Pinpoint the cell where the given text exists, returning its (X, Y) midpoint coordinate. 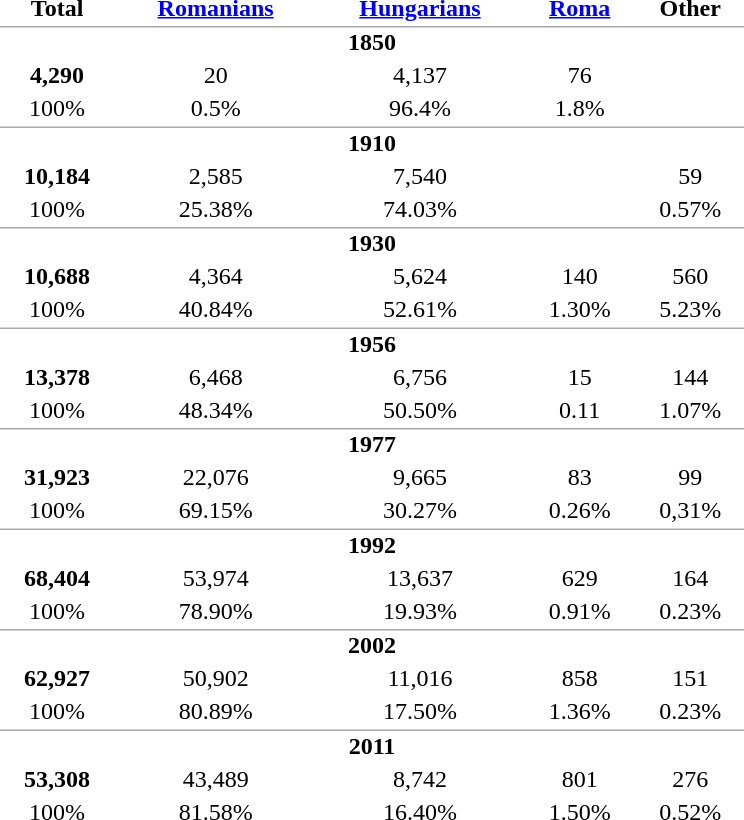
0,31% (690, 511)
2002 (372, 645)
4,290 (57, 75)
4,137 (420, 75)
164 (690, 578)
4,364 (216, 277)
8,742 (420, 779)
25.38% (216, 209)
53,308 (57, 779)
1992 (372, 544)
13,637 (420, 578)
59 (690, 176)
1956 (372, 344)
48.34% (216, 410)
5,624 (420, 277)
1.07% (690, 410)
144 (690, 377)
69.15% (216, 511)
83 (580, 477)
1850 (372, 42)
22,076 (216, 477)
40.84% (216, 309)
1930 (372, 243)
62,927 (57, 679)
276 (690, 779)
1.8% (580, 109)
6,756 (420, 377)
0.5% (216, 109)
629 (580, 578)
20 (216, 75)
1.30% (580, 309)
0.11 (580, 410)
1977 (372, 444)
0.91% (580, 611)
10,184 (57, 176)
10,688 (57, 277)
13,378 (57, 377)
9,665 (420, 477)
11,016 (420, 679)
17.50% (420, 711)
31,923 (57, 477)
50.50% (420, 410)
99 (690, 477)
74.03% (420, 209)
151 (690, 679)
80.89% (216, 711)
801 (580, 779)
1910 (372, 142)
2,585 (216, 176)
7,540 (420, 176)
0.57% (690, 209)
52.61% (420, 309)
2011 (372, 746)
560 (690, 277)
140 (580, 277)
43,489 (216, 779)
0.26% (580, 511)
50,902 (216, 679)
5.23% (690, 309)
96.4% (420, 109)
68,404 (57, 578)
6,468 (216, 377)
858 (580, 679)
78.90% (216, 611)
53,974 (216, 578)
1.36% (580, 711)
30.27% (420, 511)
19.93% (420, 611)
15 (580, 377)
76 (580, 75)
